Capture the cell that displays the provided text and extract its [x, y] central coordinate. 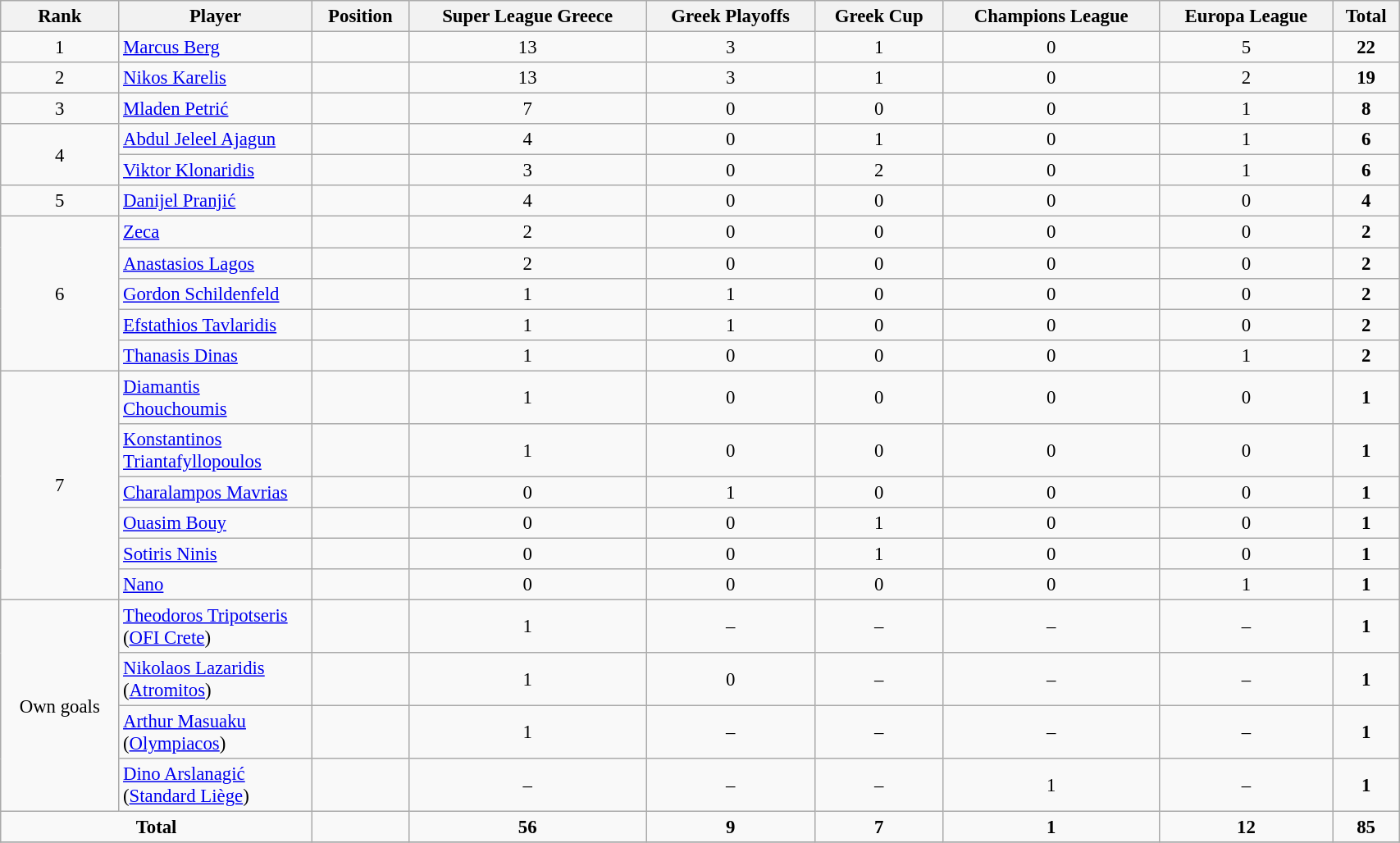
8 [1366, 109]
Mladen Petrić [216, 109]
19 [1366, 78]
Greek Playoffs [730, 16]
Dino Arslanagić (Standard Liège) [216, 786]
85 [1366, 827]
Arthur Masuaku (Olympiacos) [216, 733]
56 [527, 827]
Sotiris Ninis [216, 554]
Konstantinos Triantafyllopoulos [216, 451]
Abdul Jeleel Ajagun [216, 139]
Gordon Schildenfeld [216, 294]
Efstathios Tavlaridis [216, 325]
Nikolaos Lazaridis (Atromitos) [216, 679]
Danijel Pranjić [216, 201]
Diamantis Chouchoumis [216, 397]
Player [216, 16]
Marcus Berg [216, 48]
12 [1246, 827]
Position [360, 16]
9 [730, 827]
22 [1366, 48]
Europa League [1246, 16]
Nano [216, 585]
Champions League [1051, 16]
Nikos Karelis [216, 78]
Thanasis Dinas [216, 355]
Own goals [60, 706]
Viktor Klonaridis [216, 171]
Zeca [216, 232]
Greek Cup [879, 16]
Charalampos Mavrias [216, 492]
Rank [60, 16]
Super League Greece [527, 16]
Anastasios Lagos [216, 263]
Ouasim Bouy [216, 523]
Theodoros Tripotseris (OFI Crete) [216, 627]
